For the text-containing cell, return its midpoint in (x, y) coordinate format. 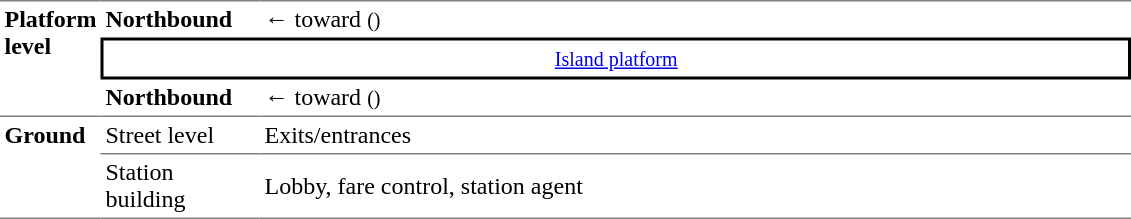
Island platform (616, 59)
Street level (180, 136)
Ground (50, 168)
Platformlevel (50, 58)
Station building (180, 186)
